Search for the cell housing the specified text and yield its (X, Y) center coordinate. 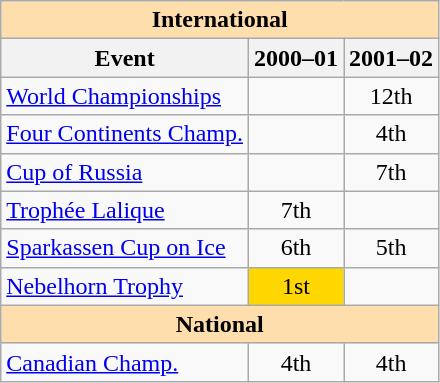
Nebelhorn Trophy (125, 286)
World Championships (125, 96)
National (220, 324)
International (220, 20)
2001–02 (392, 58)
Trophée Lalique (125, 210)
Sparkassen Cup on Ice (125, 248)
Canadian Champ. (125, 362)
Four Continents Champ. (125, 134)
6th (296, 248)
2000–01 (296, 58)
5th (392, 248)
1st (296, 286)
Cup of Russia (125, 172)
Event (125, 58)
12th (392, 96)
